Capture the cell that displays the provided text and extract its [x, y] central coordinate. 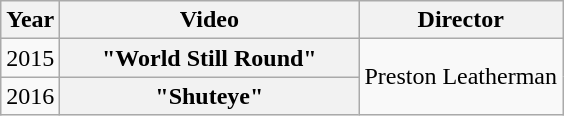
Year [30, 20]
2015 [30, 58]
2016 [30, 96]
"World Still Round" [210, 58]
Video [210, 20]
Preston Leatherman [461, 77]
Director [461, 20]
"Shuteye" [210, 96]
